Search for the cell housing the specified text and yield its [X, Y] center coordinate. 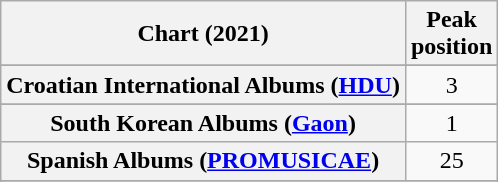
Spanish Albums (PROMUSICAE) [204, 161]
South Korean Albums (Gaon) [204, 123]
3 [451, 85]
Chart (2021) [204, 34]
1 [451, 123]
Peakposition [451, 34]
Croatian International Albums (HDU) [204, 85]
25 [451, 161]
